Identify which cell holds the provided text, then report its [x, y] central coordinate. 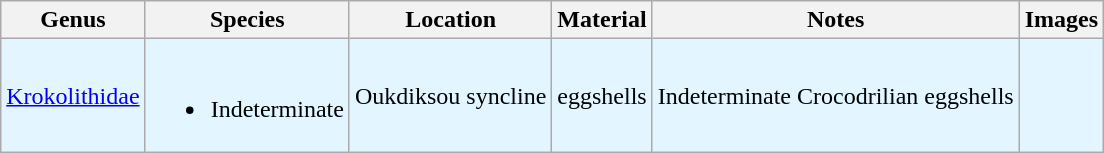
Indeterminate Crocodrilian eggshells [836, 96]
Genus [73, 20]
eggshells [602, 96]
Location [450, 20]
Species [247, 20]
Material [602, 20]
Oukdiksou syncline [450, 96]
Images [1061, 20]
Notes [836, 20]
Indeterminate [247, 96]
Krokolithidae [73, 96]
